Identify which cell holds the provided text, then report its [x, y] central coordinate. 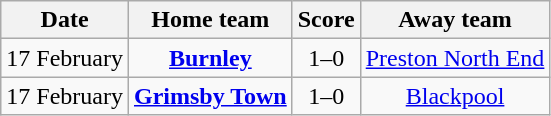
Away team [455, 20]
Grimsby Town [210, 96]
Preston North End [455, 58]
Home team [210, 20]
Burnley [210, 58]
Score [326, 20]
Date [65, 20]
Blackpool [455, 96]
